Output the [X, Y] coordinate of the center of the cell containing the given text.  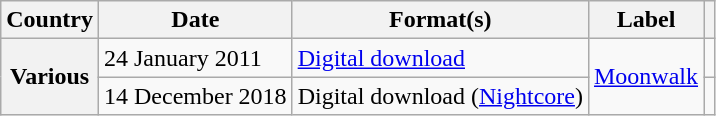
14 December 2018 [195, 96]
Digital download [440, 58]
Various [50, 77]
Label [646, 20]
Country [50, 20]
Moonwalk [646, 77]
Digital download (Nightcore) [440, 96]
24 January 2011 [195, 58]
Format(s) [440, 20]
Date [195, 20]
